Find where the given text appears and provide that cell's center as [x, y] coordinate. 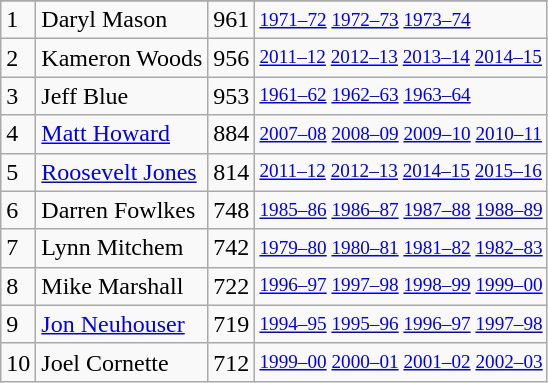
953 [232, 96]
9 [18, 324]
742 [232, 248]
748 [232, 210]
7 [18, 248]
956 [232, 58]
Kameron Woods [122, 58]
Mike Marshall [122, 286]
961 [232, 20]
1 [18, 20]
10 [18, 362]
1971–72 1972–73 1973–74 [401, 20]
1979–80 1980–81 1981–82 1982–83 [401, 248]
1996–97 1997–98 1998–99 1999–00 [401, 286]
1985–86 1986–87 1987–88 1988–89 [401, 210]
6 [18, 210]
1961–62 1962–63 1963–64 [401, 96]
Darren Fowlkes [122, 210]
8 [18, 286]
2011–12 2012–13 2013–14 2014–15 [401, 58]
2011–12 2012–13 2014–15 2015–16 [401, 172]
719 [232, 324]
1999–00 2000–01 2001–02 2002–03 [401, 362]
Jon Neuhouser [122, 324]
4 [18, 134]
814 [232, 172]
712 [232, 362]
Daryl Mason [122, 20]
Joel Cornette [122, 362]
1994–95 1995–96 1996–97 1997–98 [401, 324]
884 [232, 134]
5 [18, 172]
722 [232, 286]
2 [18, 58]
Lynn Mitchem [122, 248]
2007–08 2008–09 2009–10 2010–11 [401, 134]
Roosevelt Jones [122, 172]
Matt Howard [122, 134]
3 [18, 96]
Jeff Blue [122, 96]
